From the cell containing the given text, extract its center point as [X, Y] coordinate. 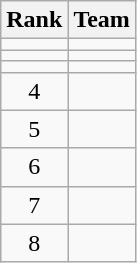
7 [34, 205]
4 [34, 91]
6 [34, 167]
8 [34, 243]
Team [102, 20]
Rank [34, 20]
5 [34, 129]
